Locate the cell with the specified text and output its (x, y) center coordinate. 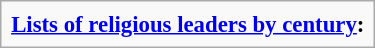
Lists of religious leaders by century: (188, 24)
